Identify which cell holds the provided text, then report its [x, y] central coordinate. 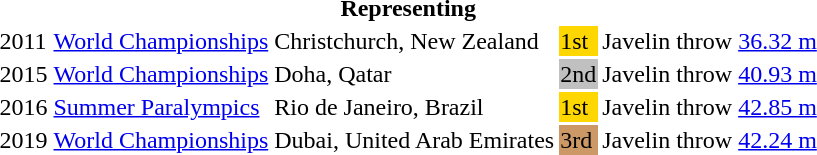
Doha, Qatar [414, 74]
Rio de Janeiro, Brazil [414, 107]
2nd [578, 74]
Summer Paralympics [161, 107]
Dubai, United Arab Emirates [414, 140]
3rd [578, 140]
Christchurch, New Zealand [414, 41]
